From the cell containing the given text, extract its center point as [x, y] coordinate. 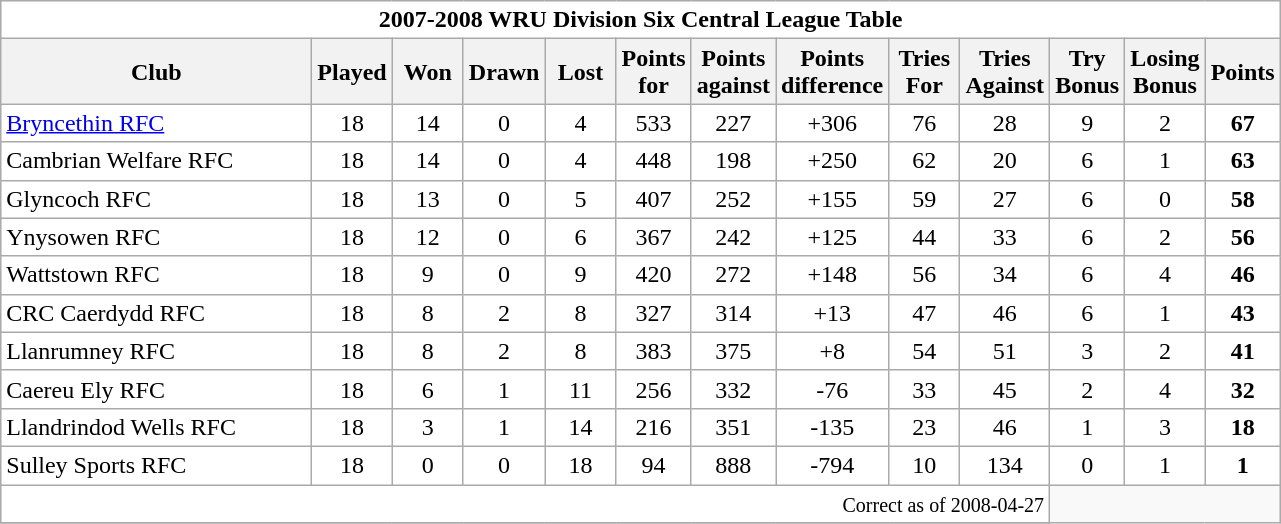
2007-2008 WRU Division Six Central League Table [640, 20]
76 [924, 123]
420 [654, 275]
+250 [832, 161]
23 [924, 427]
32 [1242, 389]
Points against [733, 72]
45 [1005, 389]
198 [733, 161]
227 [733, 123]
Points [1242, 72]
332 [733, 389]
272 [733, 275]
94 [654, 465]
533 [654, 123]
13 [428, 199]
Points difference [832, 72]
43 [1242, 313]
888 [733, 465]
314 [733, 313]
-135 [832, 427]
63 [1242, 161]
34 [1005, 275]
Llandrindod Wells RFC [156, 427]
-794 [832, 465]
+8 [832, 351]
20 [1005, 161]
Played [352, 72]
327 [654, 313]
5 [580, 199]
67 [1242, 123]
51 [1005, 351]
216 [654, 427]
10 [924, 465]
12 [428, 237]
367 [654, 237]
407 [654, 199]
242 [733, 237]
47 [924, 313]
Points for [654, 72]
+155 [832, 199]
Try Bonus [1088, 72]
Sulley Sports RFC [156, 465]
27 [1005, 199]
383 [654, 351]
Glyncoch RFC [156, 199]
Caereu Ely RFC [156, 389]
Drawn [504, 72]
Club [156, 72]
256 [654, 389]
28 [1005, 123]
CRC Caerdydd RFC [156, 313]
Lost [580, 72]
+306 [832, 123]
58 [1242, 199]
Wattstown RFC [156, 275]
62 [924, 161]
54 [924, 351]
Tries For [924, 72]
44 [924, 237]
351 [733, 427]
41 [1242, 351]
375 [733, 351]
+148 [832, 275]
Ynysowen RFC [156, 237]
Won [428, 72]
+125 [832, 237]
Losing Bonus [1165, 72]
Correct as of 2008-04-27 [526, 503]
448 [654, 161]
Llanrumney RFC [156, 351]
59 [924, 199]
+13 [832, 313]
Bryncethin RFC [156, 123]
Cambrian Welfare RFC [156, 161]
Tries Against [1005, 72]
252 [733, 199]
134 [1005, 465]
-76 [832, 389]
11 [580, 389]
